Find where the given text appears and provide that cell's center as (X, Y) coordinate. 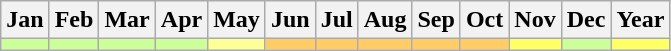
Sep (436, 20)
Oct (484, 20)
Dec (586, 20)
Mar (127, 20)
May (237, 20)
Apr (181, 20)
Jan (25, 20)
Feb (74, 20)
Year (640, 20)
Aug (385, 20)
Jun (290, 20)
Jul (336, 20)
Nov (535, 20)
